Determine the (x, y) coordinate at the center of the cell enclosing the given text.  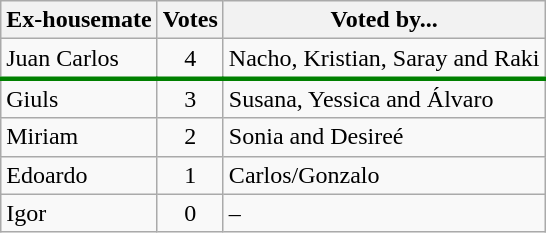
1 (190, 175)
Giuls (79, 98)
0 (190, 213)
2 (190, 137)
– (384, 213)
Carlos/Gonzalo (384, 175)
Miriam (79, 137)
Igor (79, 213)
Ex-housemate (79, 20)
3 (190, 98)
Juan Carlos (79, 59)
Edoardo (79, 175)
Nacho, Kristian, Saray and Raki (384, 59)
Susana, Yessica and Álvaro (384, 98)
4 (190, 59)
Sonia and Desireé (384, 137)
Votes (190, 20)
Voted by... (384, 20)
